Detect which cell encompasses the target text, then output its (x, y) center coordinate. 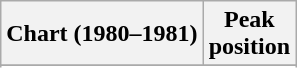
Chart (1980–1981) (102, 34)
Peakposition (249, 34)
